Output the [X, Y] coordinate of the center of the cell containing the given text.  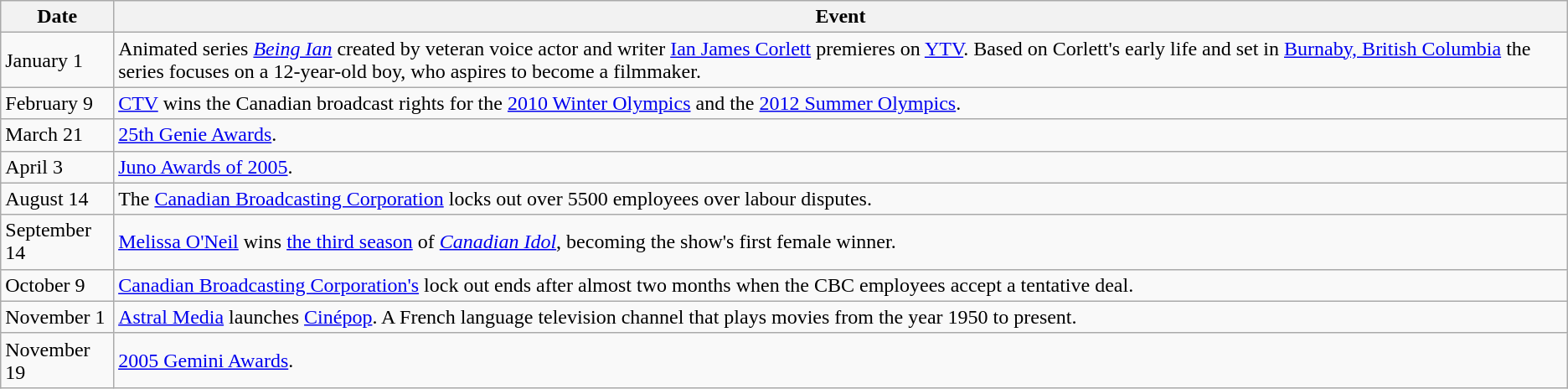
November 1 [57, 317]
Melissa O'Neil wins the third season of Canadian Idol, becoming the show's first female winner. [841, 241]
Juno Awards of 2005. [841, 167]
Canadian Broadcasting Corporation's lock out ends after almost two months when the CBC employees accept a tentative deal. [841, 285]
CTV wins the Canadian broadcast rights for the 2010 Winter Olympics and the 2012 Summer Olympics. [841, 103]
2005 Gemini Awards. [841, 360]
November 19 [57, 360]
February 9 [57, 103]
March 21 [57, 135]
August 14 [57, 199]
April 3 [57, 167]
Astral Media launches Cinépop. A French language television channel that plays movies from the year 1950 to present. [841, 317]
January 1 [57, 60]
The Canadian Broadcasting Corporation locks out over 5500 employees over labour disputes. [841, 199]
September 14 [57, 241]
25th Genie Awards. [841, 135]
October 9 [57, 285]
Event [841, 17]
Date [57, 17]
